Pinpoint the cell where the given text exists, returning its (x, y) midpoint coordinate. 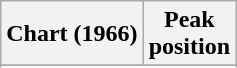
Peakposition (189, 34)
Chart (1966) (72, 34)
